Identify which cell holds the provided text, then report its (X, Y) central coordinate. 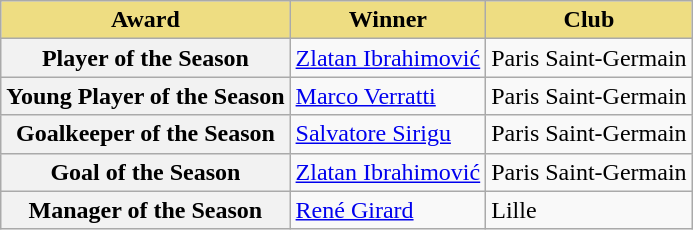
Goalkeeper of the Season (146, 134)
Lille (589, 210)
Award (146, 20)
Young Player of the Season (146, 96)
Marco Verratti (388, 96)
Salvatore Sirigu (388, 134)
Club (589, 20)
Player of the Season (146, 58)
Manager of the Season (146, 210)
Goal of the Season (146, 172)
René Girard (388, 210)
Winner (388, 20)
